Determine the (X, Y) coordinate at the center of the cell enclosing the given text.  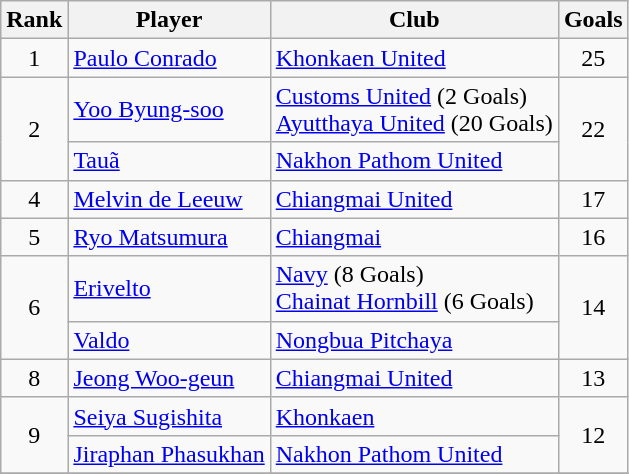
Erivelto (169, 288)
Club (414, 20)
8 (34, 378)
Valdo (169, 340)
9 (34, 435)
Melvin de Leeuw (169, 199)
Yoo Byung-soo (169, 110)
Jeong Woo-geun (169, 378)
Rank (34, 20)
Tauã (169, 161)
6 (34, 308)
2 (34, 128)
Player (169, 20)
Ryo Matsumura (169, 237)
14 (593, 308)
25 (593, 58)
Seiya Sugishita (169, 416)
13 (593, 378)
1 (34, 58)
12 (593, 435)
Nongbua Pitchaya (414, 340)
Customs United (2 Goals)Ayutthaya United (20 Goals) (414, 110)
Navy (8 Goals)Chainat Hornbill (6 Goals) (414, 288)
16 (593, 237)
Khonkaen United (414, 58)
Khonkaen (414, 416)
Paulo Conrado (169, 58)
17 (593, 199)
Goals (593, 20)
22 (593, 128)
Jiraphan Phasukhan (169, 454)
4 (34, 199)
5 (34, 237)
Chiangmai (414, 237)
